Search for the cell housing the specified text and yield its [X, Y] center coordinate. 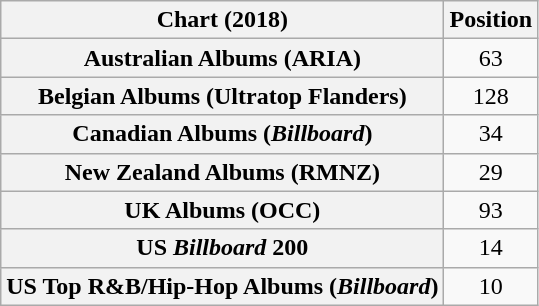
Australian Albums (ARIA) [222, 58]
34 [491, 134]
128 [491, 96]
14 [491, 248]
New Zealand Albums (RMNZ) [222, 172]
Canadian Albums (Billboard) [222, 134]
US Top R&B/Hip-Hop Albums (Billboard) [222, 286]
Position [491, 20]
Chart (2018) [222, 20]
63 [491, 58]
UK Albums (OCC) [222, 210]
10 [491, 286]
US Billboard 200 [222, 248]
93 [491, 210]
29 [491, 172]
Belgian Albums (Ultratop Flanders) [222, 96]
